Return the [X, Y] coordinate for the center point of the cell that contains the specified text.  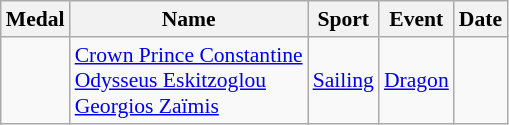
Dragon [416, 80]
Medal [36, 19]
Date [480, 19]
Sport [344, 19]
Name [189, 19]
Sailing [344, 80]
Event [416, 19]
Crown Prince ConstantineOdysseus EskitzoglouGeorgios Zaïmis [189, 80]
